Determine the [x, y] coordinate at the center of the cell enclosing the given text.  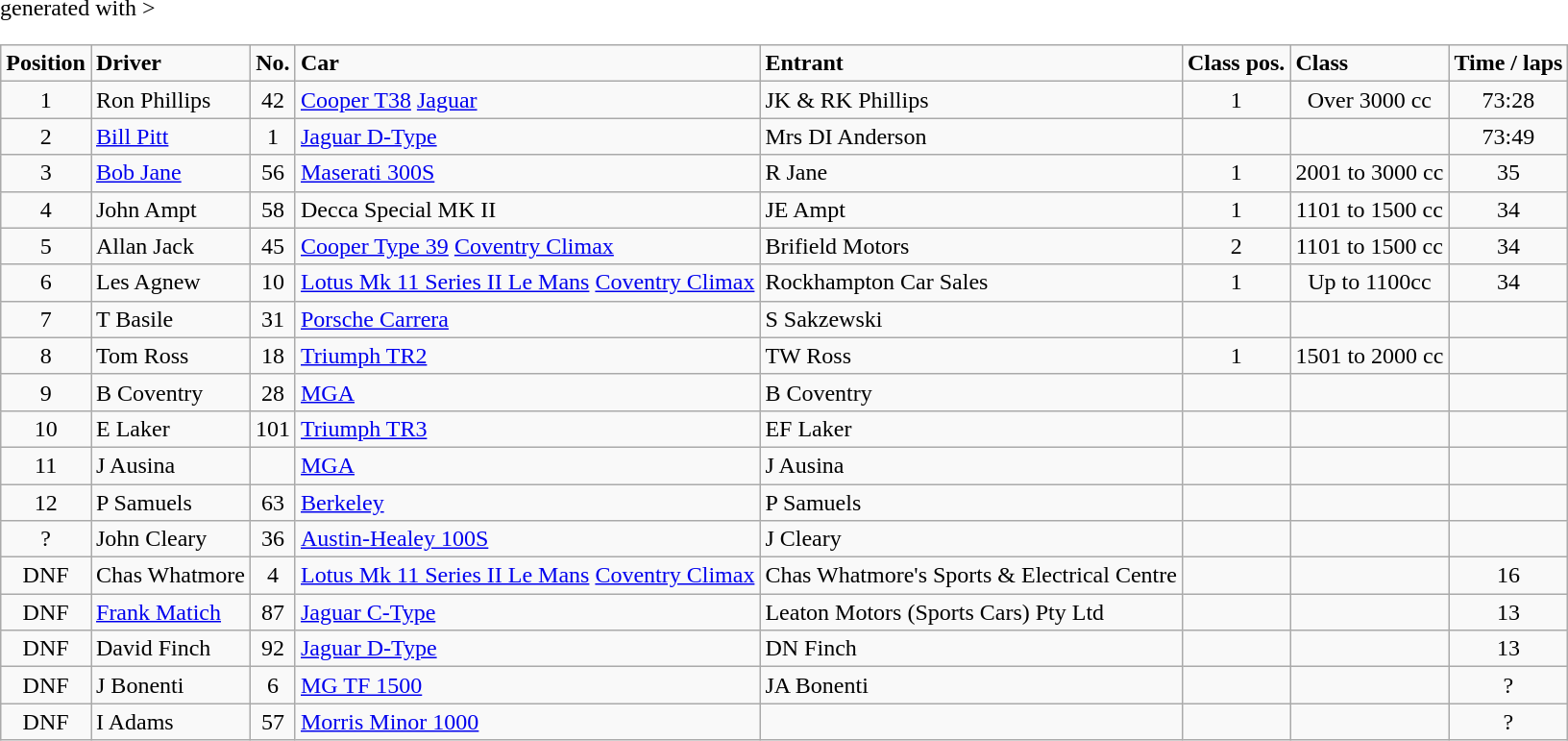
JE Ampt [971, 210]
Leaton Motors (Sports Cars) Pty Ltd [971, 612]
101 [273, 429]
Up to 1100cc [1370, 283]
12 [46, 503]
9 [46, 392]
Mrs DI Anderson [971, 136]
Berkeley [527, 503]
S Sakzewski [971, 319]
I Adams [170, 722]
36 [273, 539]
J Bonenti [170, 685]
92 [273, 649]
John Cleary [170, 539]
57 [273, 722]
DN Finch [971, 649]
Decca Special MK II [527, 210]
J Cleary [971, 539]
TW Ross [971, 356]
Triumph TR2 [527, 356]
Allan Jack [170, 246]
Porsche Carrera [527, 319]
Bob Jane [170, 173]
Chas Whatmore [170, 576]
31 [273, 319]
3 [46, 173]
73:28 [1508, 100]
63 [273, 503]
42 [273, 100]
Chas Whatmore's Sports & Electrical Centre [971, 576]
58 [273, 210]
45 [273, 246]
7 [46, 319]
Frank Matich [170, 612]
Maserati 300S [527, 173]
73:49 [1508, 136]
Cooper T38 Jaguar [527, 100]
35 [1508, 173]
E Laker [170, 429]
Triumph TR3 [527, 429]
8 [46, 356]
Austin-Healey 100S [527, 539]
Brifield Motors [971, 246]
Time / laps [1508, 63]
Class [1370, 63]
JA Bonenti [971, 685]
R Jane [971, 173]
Ron Phillips [170, 100]
2001 to 3000 cc [1370, 173]
Rockhampton Car Sales [971, 283]
Over 3000 cc [1370, 100]
5 [46, 246]
T Basile [170, 319]
Cooper Type 39 Coventry Climax [527, 246]
Class pos. [1236, 63]
Car [527, 63]
Jaguar C-Type [527, 612]
Bill Pitt [170, 136]
28 [273, 392]
Morris Minor 1000 [527, 722]
1501 to 2000 cc [1370, 356]
Tom Ross [170, 356]
87 [273, 612]
Driver [170, 63]
Position [46, 63]
EF Laker [971, 429]
MG TF 1500 [527, 685]
Entrant [971, 63]
18 [273, 356]
JK & RK Phillips [971, 100]
David Finch [170, 649]
11 [46, 465]
56 [273, 173]
No. [273, 63]
John Ampt [170, 210]
16 [1508, 576]
Les Agnew [170, 283]
